Pinpoint the cell where the given text exists, returning its [X, Y] midpoint coordinate. 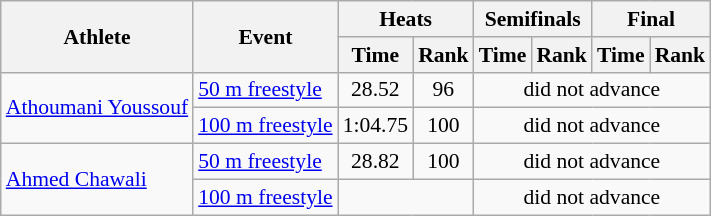
Ahmed Chawali [97, 180]
28.52 [376, 90]
28.82 [376, 162]
Athoumani Youssouf [97, 108]
Final [651, 19]
Athlete [97, 36]
Semifinals [533, 19]
Heats [406, 19]
Event [265, 36]
1:04.75 [376, 126]
96 [444, 90]
